Capture the cell that displays the provided text and extract its [X, Y] central coordinate. 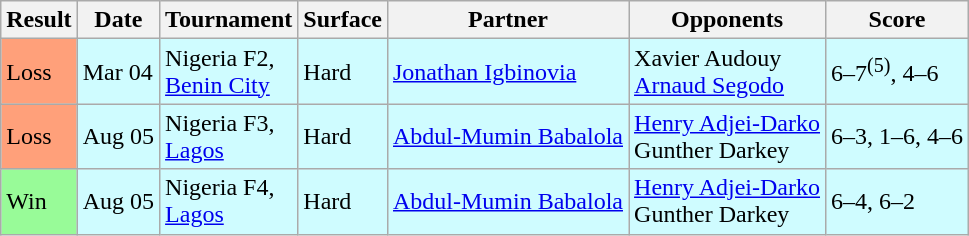
Score [898, 20]
6–7(5), 4–6 [898, 72]
Surface [343, 20]
6–4, 6–2 [898, 202]
Nigeria F2,Benin City [229, 72]
Partner [508, 20]
Jonathan Igbinovia [508, 72]
6–3, 1–6, 4–6 [898, 136]
Mar 04 [118, 72]
Opponents [728, 20]
Result [39, 20]
Nigeria F4,Lagos [229, 202]
Date [118, 20]
Tournament [229, 20]
Win [39, 202]
Nigeria F3,Lagos [229, 136]
Xavier Audouy Arnaud Segodo [728, 72]
